Output the [X, Y] coordinate of the center of the cell containing the given text.  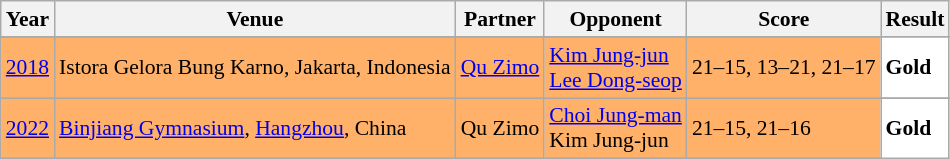
Istora Gelora Bung Karno, Jakarta, Indonesia [255, 68]
Year [28, 19]
2022 [28, 128]
Score [784, 19]
Kim Jung-jun Lee Dong-seop [616, 68]
Opponent [616, 19]
Result [916, 19]
Partner [500, 19]
21–15, 13–21, 21–17 [784, 68]
Choi Jung-man Kim Jung-jun [616, 128]
21–15, 21–16 [784, 128]
Venue [255, 19]
2018 [28, 68]
Binjiang Gymnasium, Hangzhou, China [255, 128]
